Locate the cell with the specified text and output its (x, y) center coordinate. 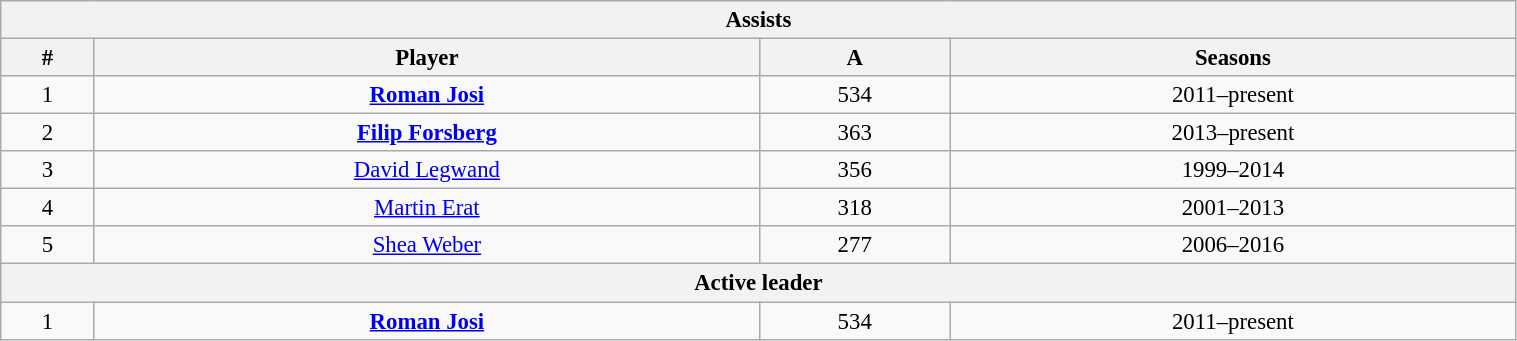
363 (855, 133)
Player (427, 58)
Shea Weber (427, 245)
Active leader (758, 283)
318 (855, 208)
1999–2014 (1233, 170)
Assists (758, 20)
Seasons (1233, 58)
3 (48, 170)
2001–2013 (1233, 208)
277 (855, 245)
5 (48, 245)
2013–present (1233, 133)
2006–2016 (1233, 245)
4 (48, 208)
356 (855, 170)
Filip Forsberg (427, 133)
# (48, 58)
David Legwand (427, 170)
Martin Erat (427, 208)
A (855, 58)
2 (48, 133)
